Output the (x, y) coordinate of the center of the cell containing the given text.  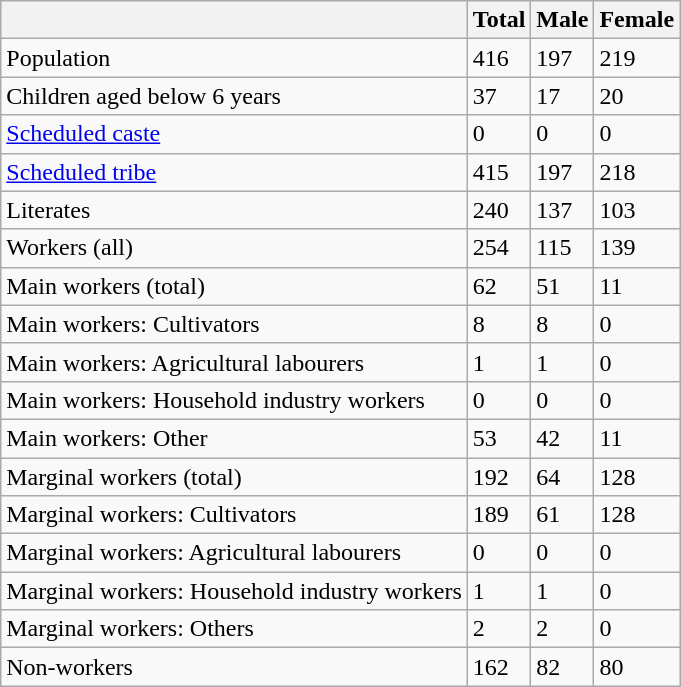
254 (499, 248)
Main workers: Agricultural labourers (234, 362)
Scheduled tribe (234, 172)
240 (499, 210)
Main workers: Other (234, 438)
139 (637, 248)
415 (499, 172)
53 (499, 438)
37 (499, 96)
Marginal workers: Others (234, 629)
Marginal workers: Agricultural labourers (234, 553)
42 (562, 438)
Marginal workers (total) (234, 477)
137 (562, 210)
62 (499, 286)
64 (562, 477)
Non-workers (234, 667)
80 (637, 667)
Children aged below 6 years (234, 96)
Population (234, 58)
Scheduled caste (234, 134)
Marginal workers: Cultivators (234, 515)
189 (499, 515)
162 (499, 667)
Marginal workers: Household industry workers (234, 591)
61 (562, 515)
218 (637, 172)
219 (637, 58)
Literates (234, 210)
51 (562, 286)
115 (562, 248)
Main workers: Household industry workers (234, 400)
Male (562, 20)
20 (637, 96)
Workers (all) (234, 248)
103 (637, 210)
Total (499, 20)
Main workers (total) (234, 286)
17 (562, 96)
Main workers: Cultivators (234, 324)
82 (562, 667)
416 (499, 58)
192 (499, 477)
Female (637, 20)
